Find where the given text appears and provide that cell's center as (X, Y) coordinate. 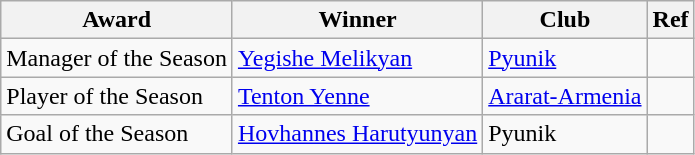
Goal of the Season (117, 134)
Tenton Yenne (357, 96)
Ararat-Armenia (565, 96)
Ref (670, 20)
Winner (357, 20)
Hovhannes Harutyunyan (357, 134)
Manager of the Season (117, 58)
Player of the Season (117, 96)
Club (565, 20)
Award (117, 20)
Yegishe Melikyan (357, 58)
